Scan for the cell matching the given text and deliver its [X, Y] coordinate at center. 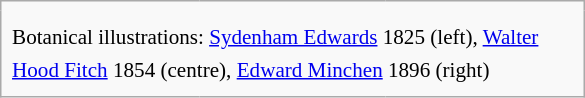
Botanical illustrations: Sydenham Edwards 1825 (left), Walter Hood Fitch 1854 (centre), Edward Minchen 1896 (right) [293, 54]
